For the text-containing cell, return its midpoint in [x, y] coordinate format. 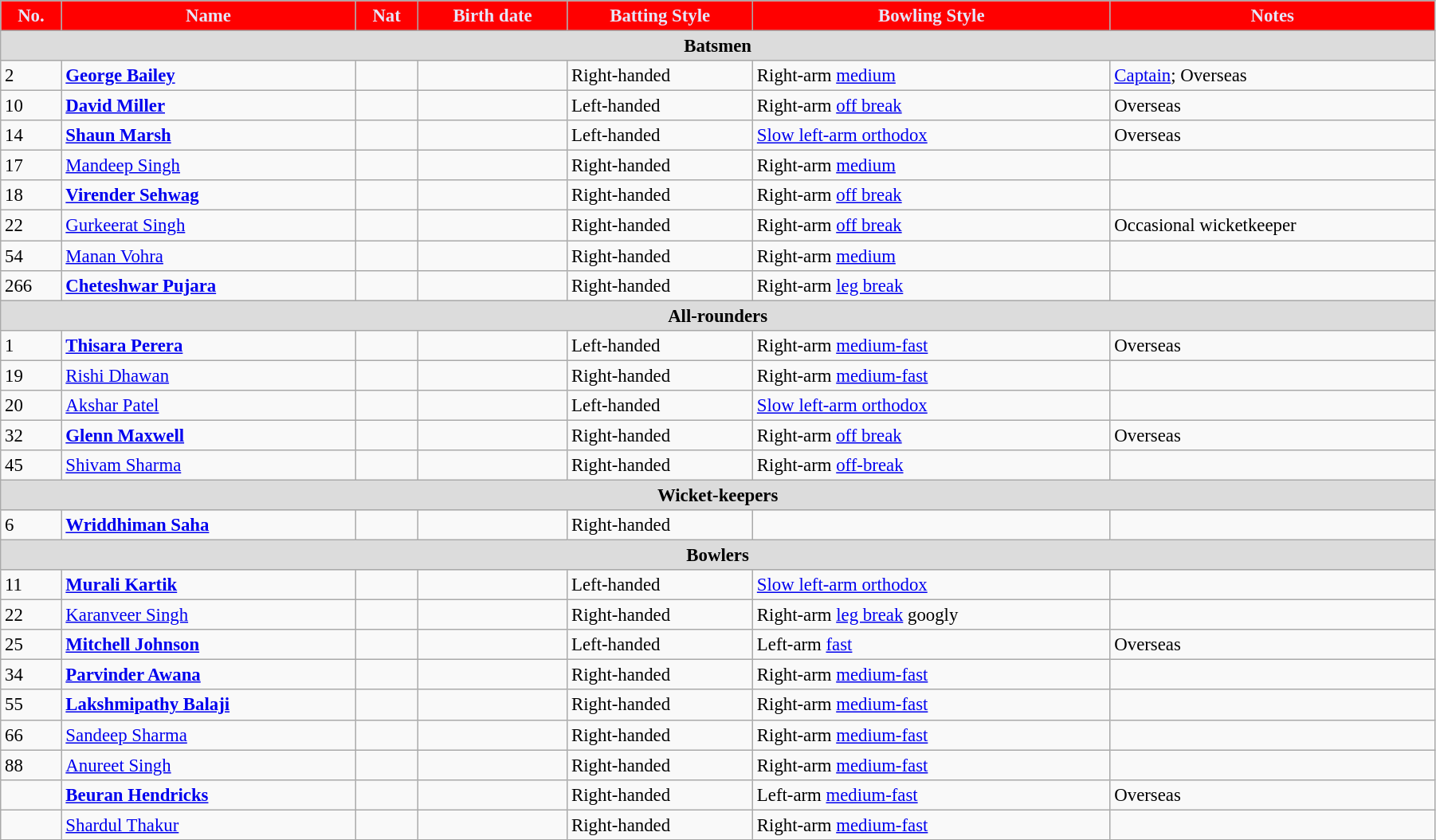
266 [31, 285]
Mitchell Johnson [209, 645]
14 [31, 135]
18 [31, 195]
Wriddhiman Saha [209, 525]
1 [31, 345]
11 [31, 585]
Bowling Style [932, 16]
54 [31, 256]
66 [31, 735]
20 [31, 406]
Notes [1272, 16]
45 [31, 465]
Parvinder Awana [209, 675]
Cheteshwar Pujara [209, 285]
Birth date [492, 16]
32 [31, 435]
Shivam Sharma [209, 465]
All-rounders [718, 316]
88 [31, 765]
Thisara Perera [209, 345]
Beuran Hendricks [209, 795]
Batting Style [660, 16]
Manan Vohra [209, 256]
No. [31, 16]
34 [31, 675]
Captain; Overseas [1272, 76]
Name [209, 16]
Anureet Singh [209, 765]
Virender Sehwag [209, 195]
Karanveer Singh [209, 615]
Shardul Thakur [209, 825]
2 [31, 76]
Right-arm leg break [932, 285]
Left-arm medium-fast [932, 795]
Rishi Dhawan [209, 375]
17 [31, 166]
Gurkeerat Singh [209, 226]
Right-arm leg break googly [932, 615]
Murali Kartik [209, 585]
Akshar Patel [209, 406]
Lakshmipathy Balaji [209, 705]
55 [31, 705]
Sandeep Sharma [209, 735]
19 [31, 375]
Nat [386, 16]
Shaun Marsh [209, 135]
10 [31, 106]
25 [31, 645]
Batsmen [718, 46]
6 [31, 525]
Mandeep Singh [209, 166]
George Bailey [209, 76]
Wicket-keepers [718, 495]
Glenn Maxwell [209, 435]
David Miller [209, 106]
Bowlers [718, 555]
Right-arm off-break [932, 465]
Occasional wicketkeeper [1272, 226]
Left-arm fast [932, 645]
